Capture the cell that displays the provided text and extract its (x, y) central coordinate. 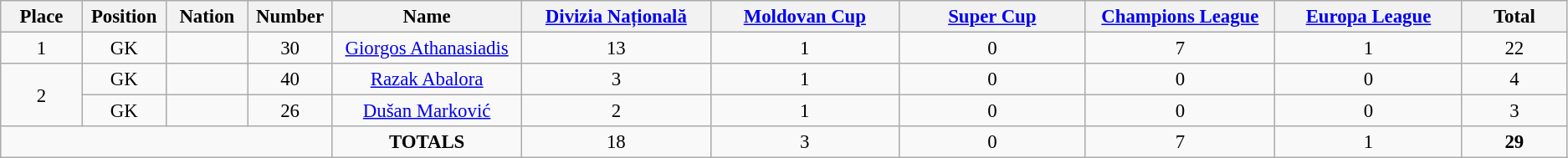
Moldovan Cup (805, 17)
Europa League (1369, 17)
Number (290, 17)
Champions League (1180, 17)
Total (1514, 17)
13 (616, 48)
30 (290, 48)
22 (1514, 48)
Name (427, 17)
Dušan Marković (427, 111)
40 (290, 79)
29 (1514, 142)
TOTALS (427, 142)
4 (1514, 79)
Giorgos Athanasiadis (427, 48)
Super Cup (992, 17)
Razak Abalora (427, 79)
Place (42, 17)
Divizia Națională (616, 17)
Position (124, 17)
Nation (208, 17)
18 (616, 142)
26 (290, 111)
